Detect which cell encompasses the target text, then output its (X, Y) center coordinate. 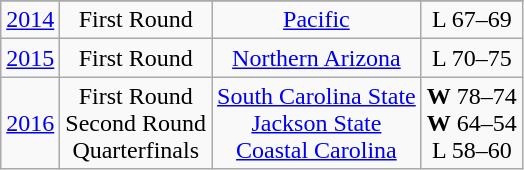
L 70–75 (472, 58)
Northern Arizona (317, 58)
L 67–69 (472, 20)
W 78–74 W 64–54L 58–60 (472, 123)
Pacific (317, 20)
2016 (30, 123)
2015 (30, 58)
2014 (30, 20)
First RoundSecond RoundQuarterfinals (136, 123)
South Carolina StateJackson StateCoastal Carolina (317, 123)
